Search for the cell housing the specified text and yield its [x, y] center coordinate. 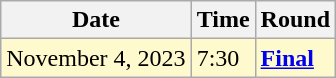
Final [295, 58]
November 4, 2023 [96, 58]
Date [96, 20]
Round [295, 20]
7:30 [223, 58]
Time [223, 20]
